Search for the cell housing the specified text and yield its [X, Y] center coordinate. 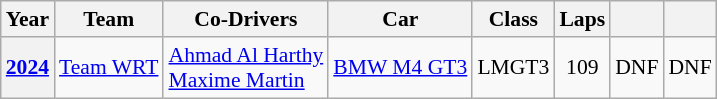
Team WRT [108, 68]
109 [582, 68]
Team [108, 19]
Year [28, 19]
Ahmad Al Harthy Maxime Martin [246, 68]
Co-Drivers [246, 19]
2024 [28, 68]
BMW M4 GT3 [400, 68]
Car [400, 19]
Class [513, 19]
Laps [582, 19]
LMGT3 [513, 68]
